Identify which cell holds the provided text, then report its [X, Y] central coordinate. 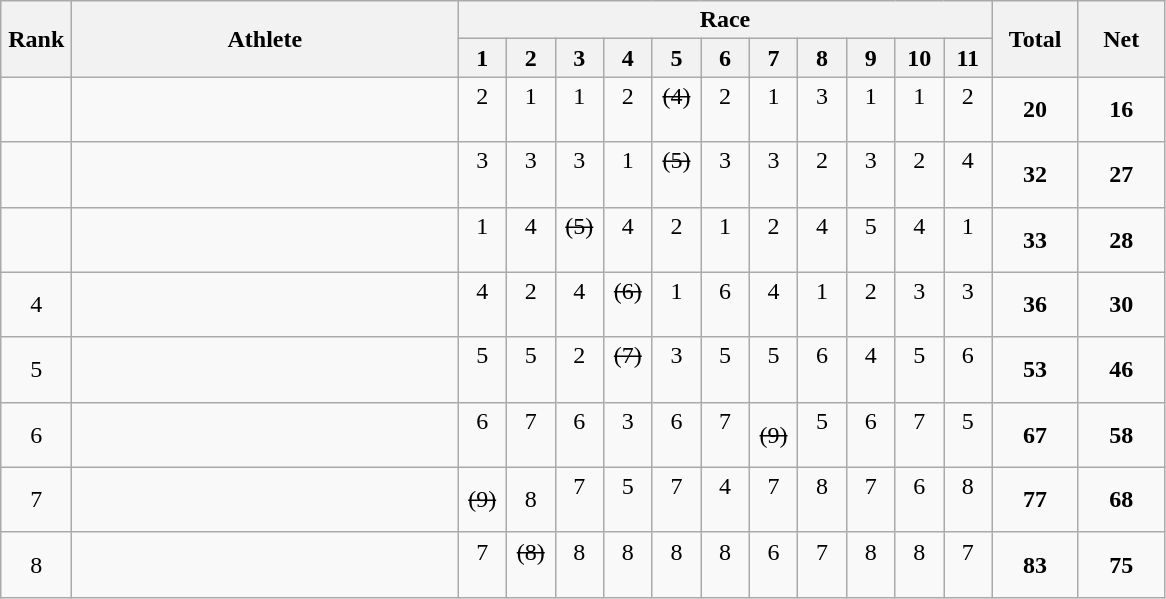
(8) [530, 564]
11 [968, 58]
27 [1121, 174]
(4) [676, 110]
32 [1035, 174]
Rank [36, 39]
Total [1035, 39]
58 [1121, 434]
Net [1121, 39]
20 [1035, 110]
46 [1121, 370]
Athlete [265, 39]
Race [725, 20]
75 [1121, 564]
(7) [628, 370]
36 [1035, 304]
(6) [628, 304]
9 [870, 58]
67 [1035, 434]
53 [1035, 370]
83 [1035, 564]
68 [1121, 500]
10 [920, 58]
28 [1121, 240]
30 [1121, 304]
16 [1121, 110]
77 [1035, 500]
33 [1035, 240]
